Scan for the cell matching the given text and deliver its (x, y) coordinate at center. 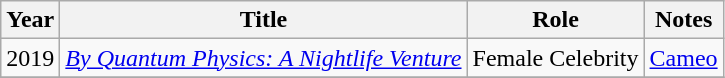
Notes (684, 20)
Title (264, 20)
Female Celebrity (556, 58)
Year (30, 20)
2019 (30, 58)
Role (556, 20)
Cameo (684, 58)
By Quantum Physics: A Nightlife Venture (264, 58)
